For the text-containing cell, return its midpoint in [x, y] coordinate format. 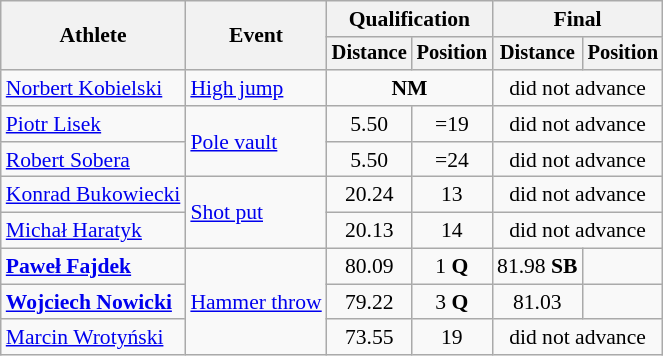
High jump [256, 88]
Hammer throw [256, 302]
Paweł Fajdek [94, 267]
Athlete [94, 36]
Shot put [256, 212]
14 [452, 231]
19 [452, 338]
Final [578, 19]
Event [256, 36]
Pole vault [256, 142]
Wojciech Nowicki [94, 302]
81.03 [538, 302]
Piotr Lisek [94, 124]
20.13 [370, 231]
NM [410, 88]
3 Q [452, 302]
=24 [452, 160]
80.09 [370, 267]
13 [452, 195]
Konrad Bukowiecki [94, 195]
79.22 [370, 302]
=19 [452, 124]
81.98 SB [538, 267]
Qualification [410, 19]
Norbert Kobielski [94, 88]
1 Q [452, 267]
Marcin Wrotyński [94, 338]
Michał Haratyk [94, 231]
73.55 [370, 338]
20.24 [370, 195]
Robert Sobera [94, 160]
